Search for the cell housing the specified text and yield its (x, y) center coordinate. 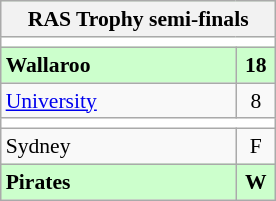
University (118, 101)
RAS Trophy semi-finals (138, 19)
Sydney (118, 146)
Wallaroo (118, 65)
8 (256, 101)
18 (256, 65)
W (256, 182)
Pirates (118, 182)
F (256, 146)
